Locate the cell with the specified text and output its (X, Y) center coordinate. 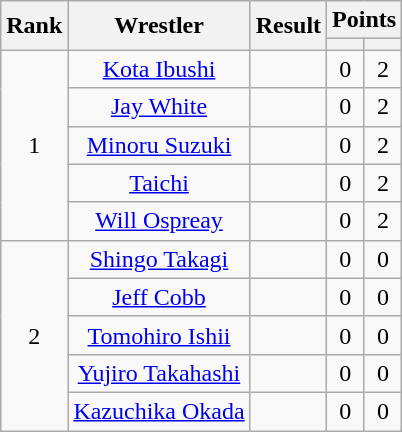
Yujiro Takahashi (159, 373)
1 (34, 145)
Tomohiro Ishii (159, 335)
Wrestler (159, 26)
Kota Ibushi (159, 69)
Will Ospreay (159, 221)
Points (364, 20)
Jeff Cobb (159, 297)
Minoru Suzuki (159, 145)
Rank (34, 26)
Taichi (159, 183)
Result (288, 26)
Jay White (159, 107)
Shingo Takagi (159, 259)
Kazuchika Okada (159, 411)
